Locate the cell with the specified text and output its [X, Y] center coordinate. 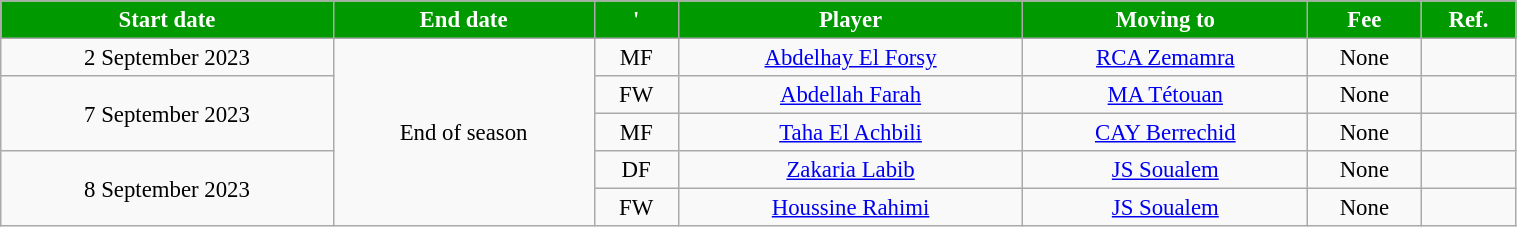
' [636, 20]
Taha El Achbili [850, 133]
Fee [1364, 20]
2 September 2023 [167, 58]
Houssine Rahimi [850, 208]
CAY Berrechid [1166, 133]
Ref. [1468, 20]
Player [850, 20]
End of season [464, 133]
MA Tétouan [1166, 95]
8 September 2023 [167, 188]
DF [636, 170]
RCA Zemamra [1166, 58]
End date [464, 20]
Abdellah Farah [850, 95]
Moving to [1166, 20]
Abdelhay El Forsy [850, 58]
Zakaria Labib [850, 170]
Start date [167, 20]
7 September 2023 [167, 114]
